Scan for the cell matching the given text and deliver its (x, y) coordinate at center. 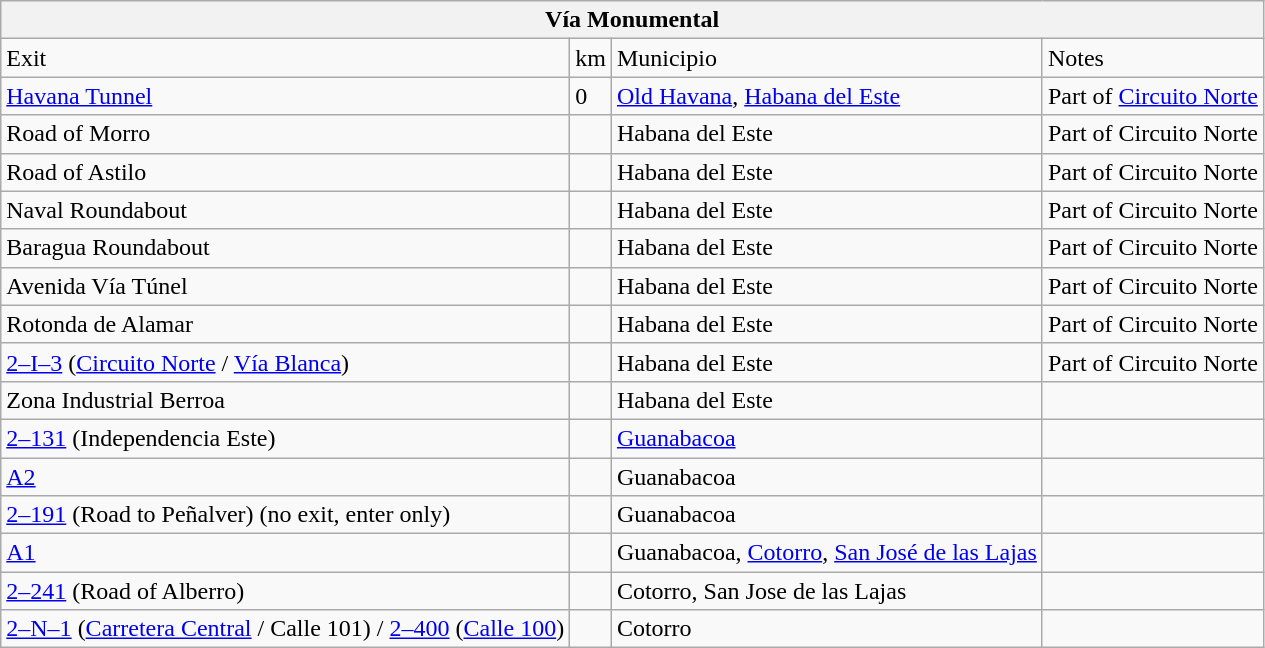
Baragua Roundabout (286, 248)
Rotonda de Alamar (286, 324)
Cotorro, San Jose de las Lajas (826, 591)
Road of Morro (286, 134)
Guanabacoa, Cotorro, San José de las Lajas (826, 553)
Cotorro (826, 629)
Zona Industrial Berroa (286, 400)
Municipio (826, 58)
A1 (286, 553)
Avenida Vía Túnel (286, 286)
Vía Monumental (632, 20)
2–N–1 (Carretera Central / Calle 101) / 2–400 (Calle 100) (286, 629)
2–I–3 (Circuito Norte / Vía Blanca) (286, 362)
2–241 (Road of Alberro) (286, 591)
2–131 (Independencia Este) (286, 438)
Naval Roundabout (286, 210)
Havana Tunnel (286, 96)
Notes (1152, 58)
0 (591, 96)
Old Havana, Habana del Este (826, 96)
Exit (286, 58)
A2 (286, 477)
2–191 (Road to Peñalver) (no exit, enter only) (286, 515)
km (591, 58)
Road of Astilo (286, 172)
